Detect which cell encompasses the target text, then output its [X, Y] center coordinate. 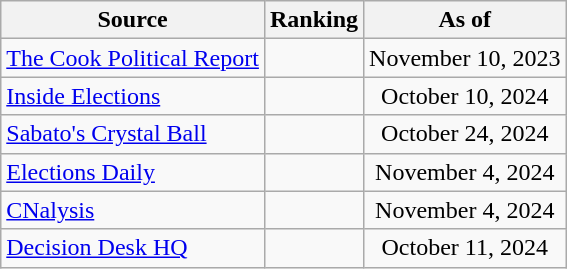
CNalysis [133, 210]
Decision Desk HQ [133, 248]
As of [465, 20]
Elections Daily [133, 172]
October 24, 2024 [465, 134]
November 10, 2023 [465, 58]
The Cook Political Report [133, 58]
Inside Elections [133, 96]
October 11, 2024 [465, 248]
October 10, 2024 [465, 96]
Ranking [314, 20]
Source [133, 20]
Sabato's Crystal Ball [133, 134]
